Scan for the cell matching the given text and deliver its (X, Y) coordinate at center. 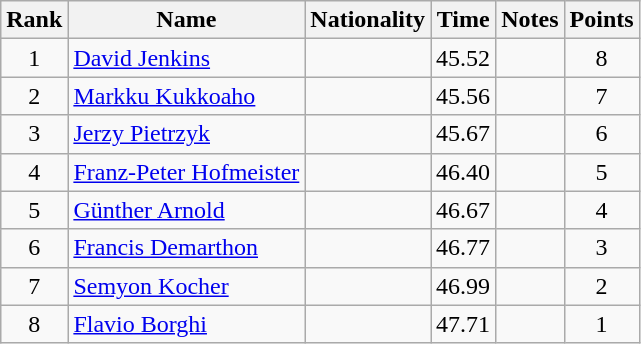
David Jenkins (186, 58)
46.67 (464, 210)
46.40 (464, 172)
Francis Demarthon (186, 248)
45.52 (464, 58)
45.67 (464, 134)
Notes (530, 20)
Nationality (368, 20)
46.99 (464, 286)
Flavio Borghi (186, 324)
Markku Kukkoaho (186, 96)
Rank (34, 20)
Name (186, 20)
Jerzy Pietrzyk (186, 134)
Franz-Peter Hofmeister (186, 172)
Günther Arnold (186, 210)
Points (602, 20)
45.56 (464, 96)
46.77 (464, 248)
47.71 (464, 324)
Semyon Kocher (186, 286)
Time (464, 20)
